Find where the given text appears and provide that cell's center as [X, Y] coordinate. 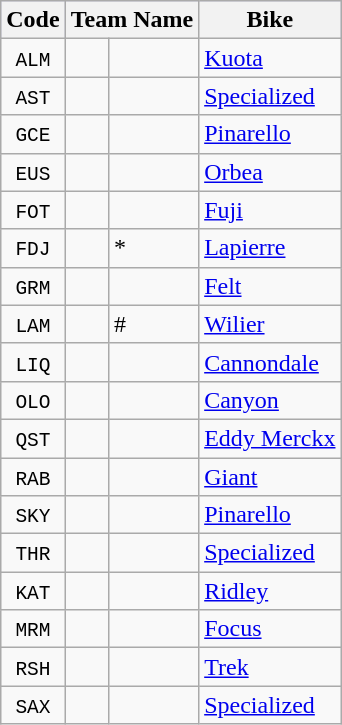
FOT [33, 210]
Felt [270, 286]
GRM [33, 286]
AST [33, 96]
QST [33, 438]
SKY [33, 515]
Orbea [270, 172]
EUS [33, 172]
ALM [33, 58]
RSH [33, 667]
Eddy Merckx [270, 438]
LAM [33, 324]
Trek [270, 667]
Giant [270, 477]
Canyon [270, 400]
Focus [270, 629]
Ridley [270, 591]
Cannondale [270, 362]
OLO [33, 400]
RAB [33, 477]
Code [33, 20]
Team Name [132, 20]
GCE [33, 134]
# [153, 324]
SAX [33, 705]
* [153, 248]
Fuji [270, 210]
Lapierre [270, 248]
Bike [270, 20]
THR [33, 553]
KAT [33, 591]
FDJ [33, 248]
Wilier [270, 324]
Kuota [270, 58]
MRM [33, 629]
LIQ [33, 362]
